For the text-containing cell, return its midpoint in (x, y) coordinate format. 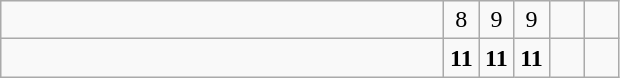
8 (462, 20)
